Find where the given text appears and provide that cell's center as (X, Y) coordinate. 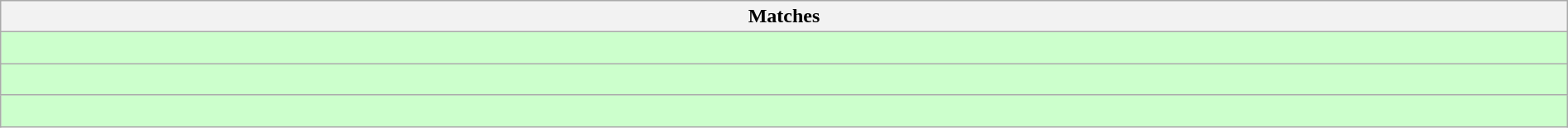
Matches (784, 17)
